Return the [X, Y] coordinate for the center point of the cell that contains the specified text.  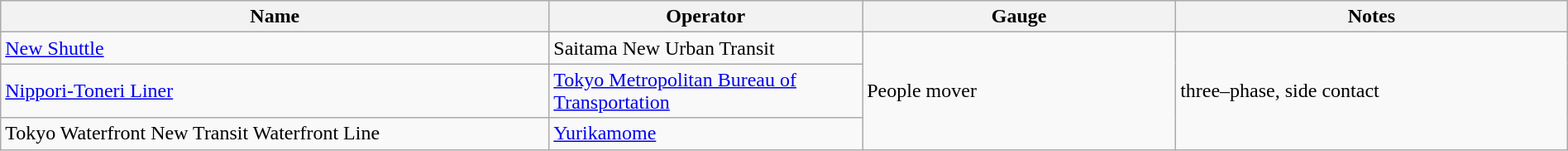
Name [275, 17]
Notes [1372, 17]
Operator [706, 17]
Gauge [1019, 17]
three–phase, side contact [1372, 91]
New Shuttle [275, 48]
Saitama New Urban Transit [706, 48]
Yurikamome [706, 134]
People mover [1019, 91]
Nippori-Toneri Liner [275, 91]
Tokyo Waterfront New Transit Waterfront Line [275, 134]
Tokyo Metropolitan Bureau of Transportation [706, 91]
